Identify which cell holds the provided text, then report its [x, y] central coordinate. 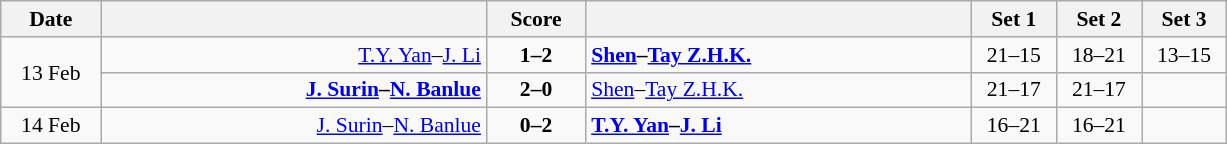
Set 3 [1184, 19]
Set 1 [1014, 19]
18–21 [1098, 55]
21–15 [1014, 55]
Set 2 [1098, 19]
Date [51, 19]
14 Feb [51, 126]
Score [536, 19]
2–0 [536, 90]
1–2 [536, 55]
0–2 [536, 126]
13 Feb [51, 72]
13–15 [1184, 55]
